Pinpoint the cell where the given text exists, returning its (x, y) midpoint coordinate. 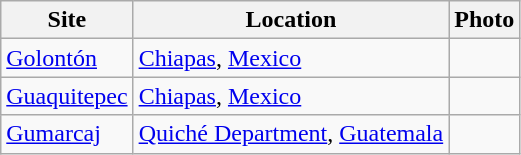
Site (67, 20)
Location (291, 20)
Quiché Department, Guatemala (291, 134)
Golontón (67, 58)
Photo (484, 20)
Guaquitepec (67, 96)
Gumarcaj (67, 134)
